Scan for the cell matching the given text and deliver its [X, Y] coordinate at center. 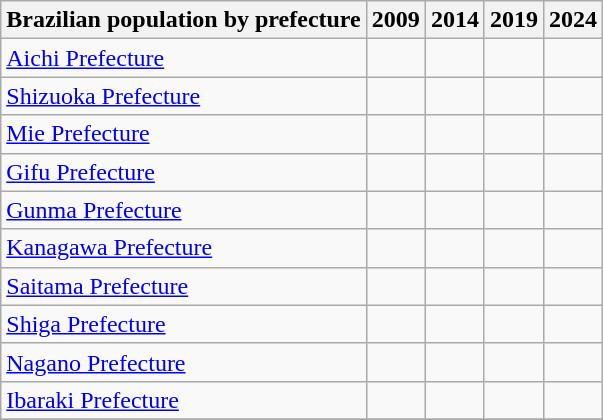
Shiga Prefecture [184, 324]
2024 [572, 20]
2019 [514, 20]
Brazilian population by prefecture [184, 20]
Aichi Prefecture [184, 58]
2014 [454, 20]
Gifu Prefecture [184, 172]
2009 [396, 20]
Mie Prefecture [184, 134]
Gunma Prefecture [184, 210]
Shizuoka Prefecture [184, 96]
Nagano Prefecture [184, 362]
Kanagawa Prefecture [184, 248]
Saitama Prefecture [184, 286]
Ibaraki Prefecture [184, 400]
